Extract the (x, y) coordinate from the center of the cell holding the provided text.  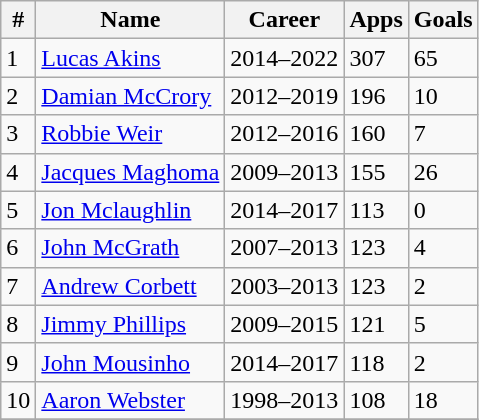
307 (376, 58)
Lucas Akins (130, 58)
0 (443, 210)
113 (376, 210)
Robbie Weir (130, 134)
John McGrath (130, 248)
1 (18, 58)
108 (376, 400)
65 (443, 58)
Aaron Webster (130, 400)
155 (376, 172)
160 (376, 134)
Goals (443, 20)
2014–2022 (284, 58)
9 (18, 362)
Apps (376, 20)
1998–2013 (284, 400)
Name (130, 20)
Andrew Corbett (130, 286)
118 (376, 362)
3 (18, 134)
2012–2016 (284, 134)
Jimmy Phillips (130, 324)
Career (284, 20)
Jacques Maghoma (130, 172)
John Mousinho (130, 362)
# (18, 20)
8 (18, 324)
2007–2013 (284, 248)
196 (376, 96)
2012–2019 (284, 96)
18 (443, 400)
2009–2013 (284, 172)
Jon Mclaughlin (130, 210)
121 (376, 324)
26 (443, 172)
6 (18, 248)
2003–2013 (284, 286)
Damian McCrory (130, 96)
2009–2015 (284, 324)
